Identify which cell holds the provided text, then report its (X, Y) central coordinate. 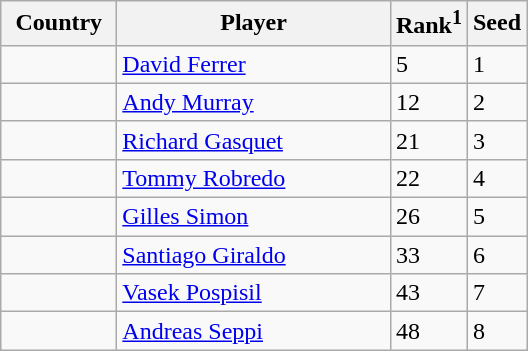
4 (496, 178)
1 (496, 64)
Player (254, 24)
7 (496, 293)
22 (428, 178)
26 (428, 217)
Andy Murray (254, 102)
David Ferrer (254, 64)
12 (428, 102)
8 (496, 331)
Rank1 (428, 24)
2 (496, 102)
Gilles Simon (254, 217)
6 (496, 255)
Tommy Robredo (254, 178)
21 (428, 140)
Country (59, 24)
Seed (496, 24)
Vasek Pospisil (254, 293)
3 (496, 140)
Richard Gasquet (254, 140)
43 (428, 293)
48 (428, 331)
Andreas Seppi (254, 331)
33 (428, 255)
Santiago Giraldo (254, 255)
